Capture the cell that displays the provided text and extract its [X, Y] central coordinate. 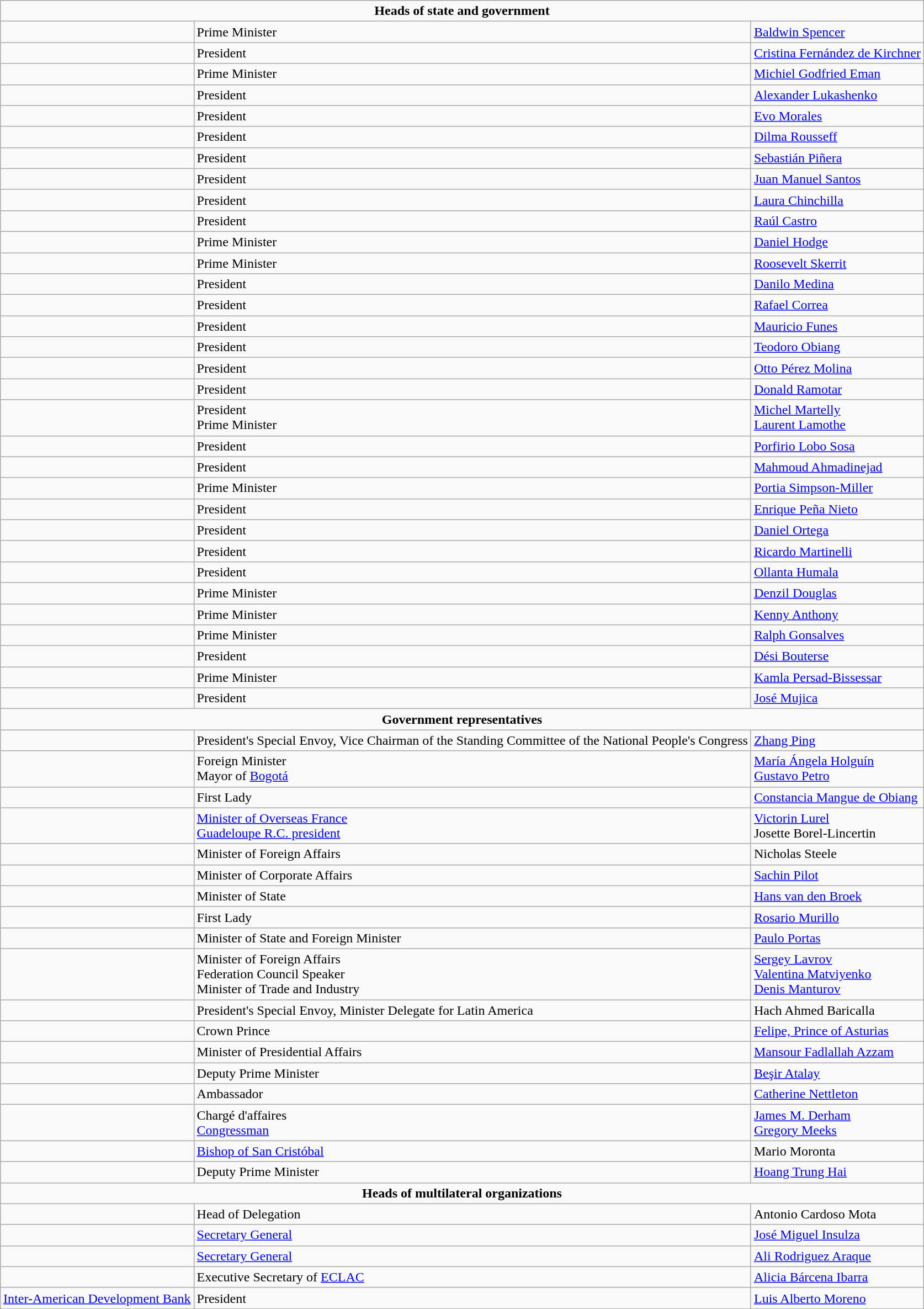
Daniel Hodge [837, 242]
Inter-American Development Bank [97, 1298]
Foreign Minister Mayor of Bogotá [472, 769]
Laura Chinchilla [837, 200]
Nicholas Steele [837, 854]
Sebastián Piñera [837, 158]
Minister of State and Foreign Minister [472, 938]
Roosevelt Skerrit [837, 263]
Beşir Atalay [837, 1073]
Alicia Bárcena Ibarra [837, 1277]
Kamla Persad-Bissessar [837, 677]
José Miguel Insulza [837, 1235]
Zhang Ping [837, 740]
Cristina Fernández de Kirchner [837, 53]
Minister of State [472, 896]
Alexander Lukashenko [837, 95]
Heads of state and government [463, 11]
Otto Pérez Molina [837, 368]
Evo Morales [837, 116]
Portia Simpson-Miller [837, 488]
Minister of Presidential Affairs [472, 1052]
Paulo Portas [837, 938]
Mahmoud Ahmadinejad [837, 467]
Luis Alberto Moreno [837, 1298]
Executive Secretary of ECLAC [472, 1277]
Minister of Foreign Affairs [472, 854]
Enrique Peña Nieto [837, 509]
Mansour Fadlallah Azzam [837, 1052]
Heads of multilateral organizations [463, 1193]
Felipe, Prince of Asturias [837, 1031]
Dési Bouterse [837, 656]
Bishop of San Cristóbal [472, 1151]
James M. Derham Gregory Meeks [837, 1123]
Mario Moronta [837, 1151]
Kenny Anthony [837, 614]
José Mujica [837, 698]
Ricardo Martinelli [837, 551]
Donald Ramotar [837, 389]
Hans van den Broek [837, 896]
Head of Delegation [472, 1214]
President's Special Envoy, Vice Chairman of the Standing Committee of the National People's Congress [472, 740]
Constancia Mangue de Obiang [837, 797]
Antonio Cardoso Mota [837, 1214]
Ambassador [472, 1094]
Rafael Correa [837, 305]
Ralph Gonsalves [837, 635]
Dilma Rousseff [837, 137]
Mauricio Funes [837, 326]
Denzil Douglas [837, 593]
President Prime Minister [472, 417]
Minister of Corporate Affairs [472, 875]
Government representatives [463, 719]
Sachin Pilot [837, 875]
Sergey LavrovValentina MatviyenkoDenis Manturov [837, 974]
Daniel Ortega [837, 530]
Victorin LurelJosette Borel-Lincertin [837, 826]
Minister of Overseas FranceGuadeloupe R.C. president [472, 826]
Michel Martelly Laurent Lamothe [837, 417]
Chargé d'affaires Congressman [472, 1123]
Hach Ahmed Baricalla [837, 1010]
President's Special Envoy, Minister Delegate for Latin America [472, 1010]
Porfirio Lobo Sosa [837, 446]
Juan Manuel Santos [837, 179]
Ali Rodriguez Araque [837, 1256]
Rosario Murillo [837, 917]
Raúl Castro [837, 221]
María Ángela Holguín Gustavo Petro [837, 769]
Teodoro Obiang [837, 347]
Minister of Foreign AffairsFederation Council SpeakerMinister of Trade and Industry [472, 974]
Michiel Godfried Eman [837, 74]
Baldwin Spencer [837, 32]
Ollanta Humala [837, 572]
Catherine Nettleton [837, 1094]
Hoang Trung Hai [837, 1172]
Crown Prince [472, 1031]
Danilo Medina [837, 284]
